Identify which cell holds the provided text, then report its [x, y] central coordinate. 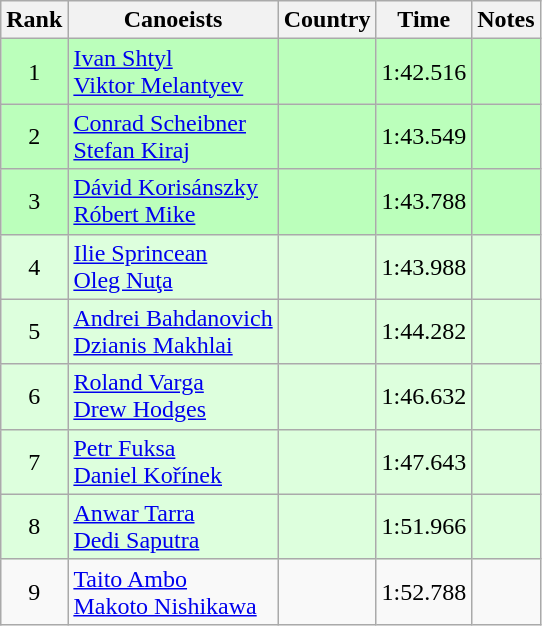
3 [34, 202]
Ilie SprinceanOleg Nuţa [173, 266]
1:43.788 [424, 202]
Time [424, 20]
Roland VargaDrew Hodges [173, 396]
Country [327, 20]
Conrad ScheibnerStefan Kiraj [173, 136]
1:43.988 [424, 266]
4 [34, 266]
2 [34, 136]
1:44.282 [424, 332]
1:46.632 [424, 396]
1:43.549 [424, 136]
8 [34, 526]
Taito AmboMakoto Nishikawa [173, 592]
Anwar TarraDedi Saputra [173, 526]
Notes [506, 20]
Dávid KorisánszkyRóbert Mike [173, 202]
Andrei BahdanovichDzianis Makhlai [173, 332]
Ivan ShtylViktor Melantyev [173, 72]
7 [34, 462]
1:52.788 [424, 592]
1:47.643 [424, 462]
1 [34, 72]
9 [34, 592]
5 [34, 332]
Canoeists [173, 20]
6 [34, 396]
1:51.966 [424, 526]
1:42.516 [424, 72]
Rank [34, 20]
Petr FuksaDaniel Kořínek [173, 462]
